Detect which cell encompasses the target text, then output its [X, Y] center coordinate. 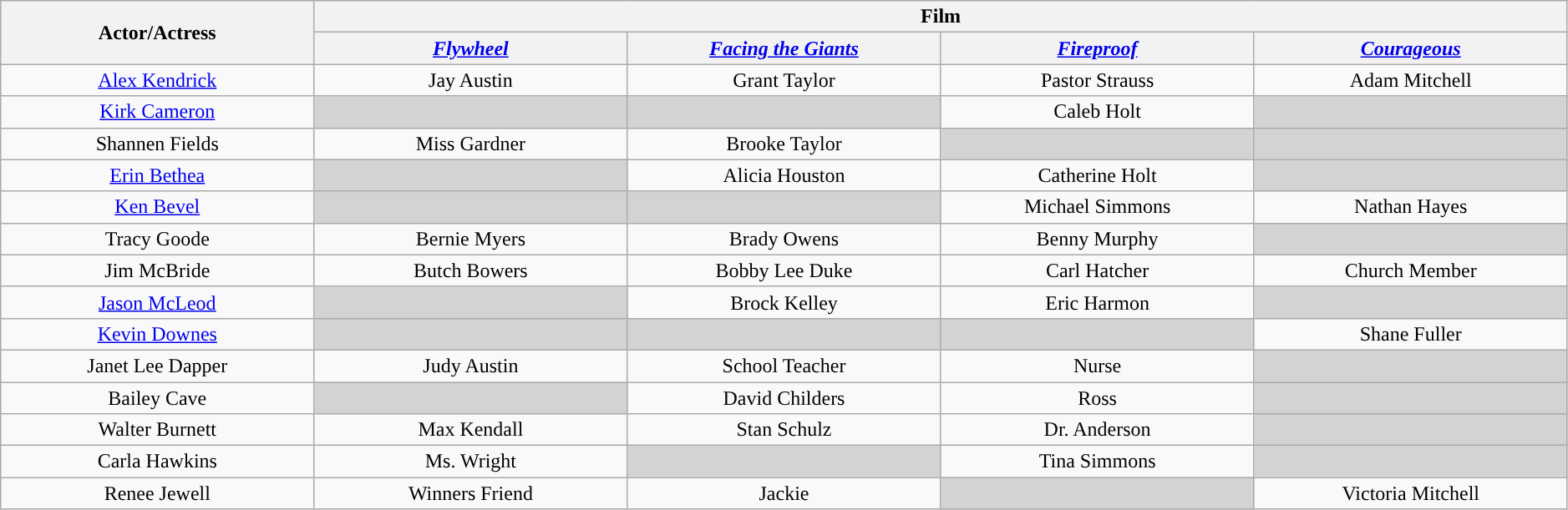
Bobby Lee Duke [784, 270]
Jackie [784, 493]
Max Kendall [471, 430]
Brady Owens [784, 239]
Ken Bevel [157, 207]
Jim McBride [157, 270]
Jason McLeod [157, 302]
Nurse [1098, 366]
Courageous [1410, 48]
Michael Simmons [1098, 207]
Kirk Cameron [157, 112]
Ms. Wright [471, 462]
Fireproof [1098, 48]
Nathan Hayes [1410, 207]
Stan Schulz [784, 430]
Erin Bethea [157, 175]
Butch Bowers [471, 270]
Carla Hawkins [157, 462]
Judy Austin [471, 366]
School Teacher [784, 366]
Alicia Houston [784, 175]
Caleb Holt [1098, 112]
Film [941, 17]
Shane Fuller [1410, 334]
Shannen Fields [157, 144]
David Childers [784, 398]
Janet Lee Dapper [157, 366]
Grant Taylor [784, 80]
Kevin Downes [157, 334]
Miss Gardner [471, 144]
Tina Simmons [1098, 462]
Bailey Cave [157, 398]
Flywheel [471, 48]
Ross [1098, 398]
Renee Jewell [157, 493]
Brooke Taylor [784, 144]
Facing the Giants [784, 48]
Carl Hatcher [1098, 270]
Alex Kendrick [157, 80]
Pastor Strauss [1098, 80]
Dr. Anderson [1098, 430]
Walter Burnett [157, 430]
Benny Murphy [1098, 239]
Adam Mitchell [1410, 80]
Victoria Mitchell [1410, 493]
Brock Kelley [784, 302]
Tracy Goode [157, 239]
Jay Austin [471, 80]
Catherine Holt [1098, 175]
Eric Harmon [1098, 302]
Actor/Actress [157, 33]
Bernie Myers [471, 239]
Winners Friend [471, 493]
Church Member [1410, 270]
